Provide the (x, y) coordinate of the cell's center where the given text is located.  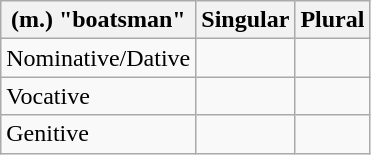
Plural (332, 20)
Nominative/Dative (98, 58)
Singular (246, 20)
(m.) "boatsman" (98, 20)
Vocative (98, 96)
Genitive (98, 134)
